Scan for the cell matching the given text and deliver its (X, Y) coordinate at center. 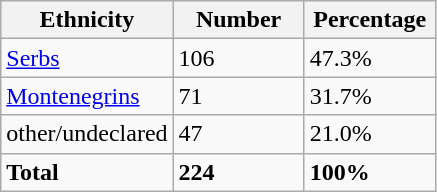
71 (238, 96)
Montenegrins (87, 96)
47 (238, 134)
224 (238, 172)
Ethnicity (87, 20)
100% (370, 172)
47.3% (370, 58)
Number (238, 20)
other/undeclared (87, 134)
Total (87, 172)
31.7% (370, 96)
Serbs (87, 58)
21.0% (370, 134)
106 (238, 58)
Percentage (370, 20)
